Find where the given text appears and provide that cell's center as (x, y) coordinate. 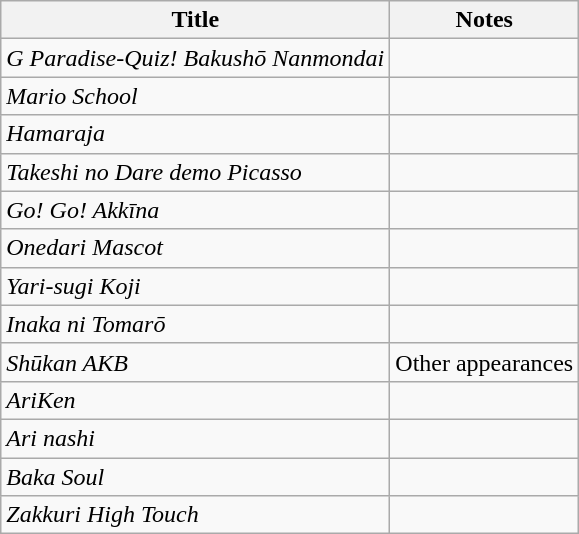
Shūkan AKB (196, 362)
Zakkuri High Touch (196, 515)
Ari nashi (196, 438)
Hamaraja (196, 134)
Inaka ni Tomarō (196, 324)
Takeshi no Dare demo Picasso (196, 172)
G Paradise-Quiz! Bakushō Nanmondai (196, 58)
Notes (484, 20)
Yari-sugi Koji (196, 286)
Mario School (196, 96)
Onedari Mascot (196, 248)
Go! Go! Akkīna (196, 210)
Baka Soul (196, 477)
Other appearances (484, 362)
Title (196, 20)
AriKen (196, 400)
